Pinpoint the cell where the given text exists, returning its (x, y) midpoint coordinate. 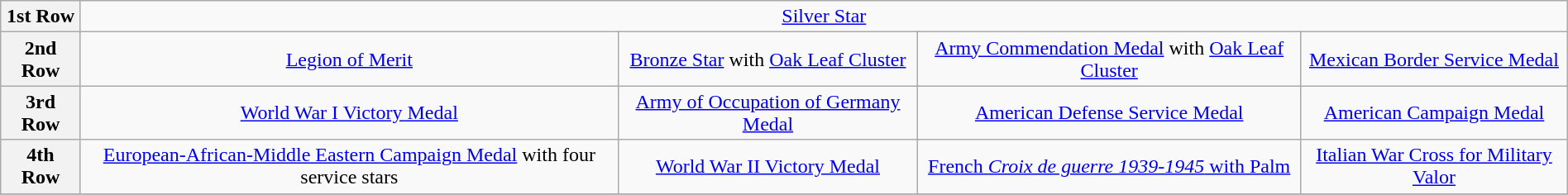
Mexican Border Service Medal (1434, 59)
Bronze Star with Oak Leaf Cluster (767, 59)
4th Row (41, 167)
World War II Victory Medal (767, 167)
3rd Row (41, 112)
American Campaign Medal (1434, 112)
2nd Row (41, 59)
European-African-Middle Eastern Campaign Medal with four service stars (349, 167)
Italian War Cross for Military Valor (1434, 167)
Legion of Merit (349, 59)
1st Row (41, 17)
American Defense Service Medal (1110, 112)
Army Commendation Medal with Oak Leaf Cluster (1110, 59)
World War I Victory Medal (349, 112)
Army of Occupation of Germany Medal (767, 112)
Silver Star (824, 17)
French Croix de guerre 1939-1945 with Palm (1110, 167)
